Extract the (X, Y) coordinate from the center of the cell holding the provided text.  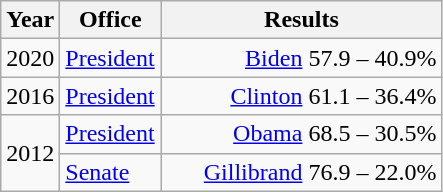
Results (302, 20)
Clinton 61.1 – 36.4% (302, 96)
Obama 68.5 – 30.5% (302, 134)
2012 (30, 153)
Gillibrand 76.9 – 22.0% (302, 172)
2016 (30, 96)
Year (30, 20)
Office (110, 20)
Senate (110, 172)
2020 (30, 58)
Biden 57.9 – 40.9% (302, 58)
